Output the (X, Y) coordinate of the center of the cell containing the given text.  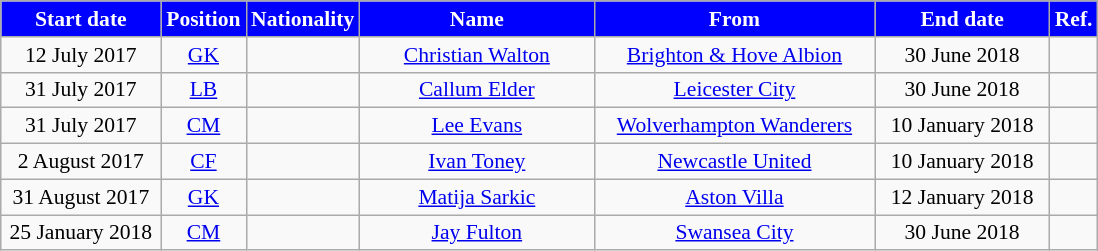
Name (476, 19)
12 July 2017 (81, 55)
Position (204, 19)
2 August 2017 (81, 162)
Callum Elder (476, 90)
31 August 2017 (81, 197)
Start date (81, 19)
Swansea City (734, 233)
25 January 2018 (81, 233)
Lee Evans (476, 126)
Ivan Toney (476, 162)
Matija Sarkic (476, 197)
CF (204, 162)
From (734, 19)
Christian Walton (476, 55)
Brighton & Hove Albion (734, 55)
LB (204, 90)
Wolverhampton Wanderers (734, 126)
Leicester City (734, 90)
Ref. (1074, 19)
Nationality (302, 19)
12 January 2018 (962, 197)
Jay Fulton (476, 233)
End date (962, 19)
Aston Villa (734, 197)
Newcastle United (734, 162)
